Pinpoint the cell where the given text exists, returning its (x, y) midpoint coordinate. 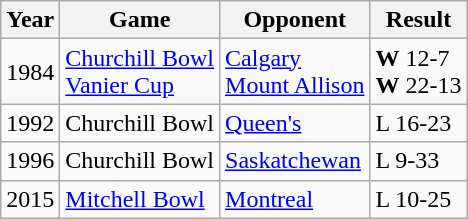
Game (140, 20)
Opponent (295, 20)
1996 (30, 161)
Churchill BowlVanier Cup (140, 72)
L 16-23 (418, 123)
CalgaryMount Allison (295, 72)
Montreal (295, 199)
Mitchell Bowl (140, 199)
L 9-33 (418, 161)
1992 (30, 123)
Result (418, 20)
L 10-25 (418, 199)
Queen's (295, 123)
1984 (30, 72)
2015 (30, 199)
Year (30, 20)
Saskatchewan (295, 161)
W 12-7W 22-13 (418, 72)
